From the cell containing the given text, extract its center point as [x, y] coordinate. 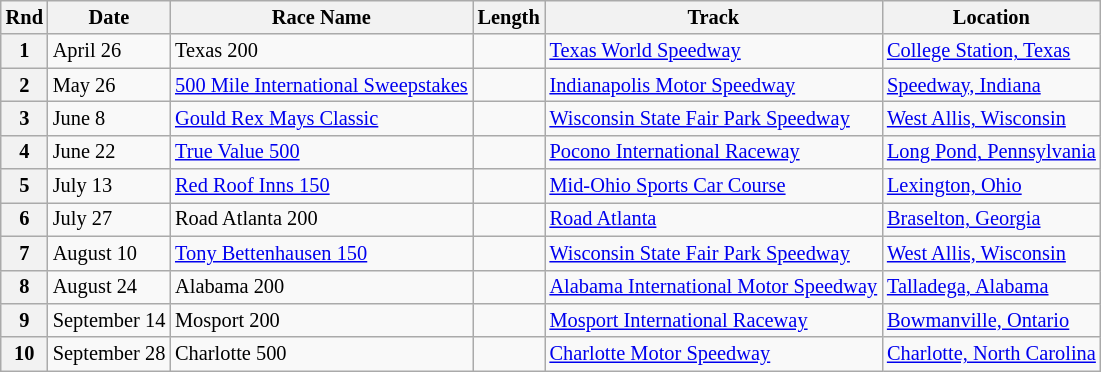
Length [509, 17]
May 26 [109, 85]
August 10 [109, 253]
September 14 [109, 320]
College Station, Texas [992, 51]
10 [24, 354]
Date [109, 17]
2 [24, 85]
True Value 500 [321, 152]
Lexington, Ohio [992, 186]
Alabama 200 [321, 287]
Indianapolis Motor Speedway [714, 85]
Location [992, 17]
500 Mile International Sweepstakes [321, 85]
Talladega, Alabama [992, 287]
1 [24, 51]
July 27 [109, 219]
5 [24, 186]
August 24 [109, 287]
Red Roof Inns 150 [321, 186]
Mosport International Raceway [714, 320]
June 22 [109, 152]
6 [24, 219]
3 [24, 118]
Long Pond, Pennsylvania [992, 152]
Speedway, Indiana [992, 85]
Alabama International Motor Speedway [714, 287]
9 [24, 320]
Gould Rex Mays Classic [321, 118]
7 [24, 253]
April 26 [109, 51]
September 28 [109, 354]
Texas 200 [321, 51]
4 [24, 152]
Road Atlanta [714, 219]
8 [24, 287]
Bowmanville, Ontario [992, 320]
Rnd [24, 17]
Tony Bettenhausen 150 [321, 253]
July 13 [109, 186]
June 8 [109, 118]
Pocono International Raceway [714, 152]
Texas World Speedway [714, 51]
Race Name [321, 17]
Charlotte 500 [321, 354]
Road Atlanta 200 [321, 219]
Charlotte, North Carolina [992, 354]
Mosport 200 [321, 320]
Braselton, Georgia [992, 219]
Charlotte Motor Speedway [714, 354]
Track [714, 17]
Mid-Ohio Sports Car Course [714, 186]
